Return [x, y] of the center of cell containing provided text 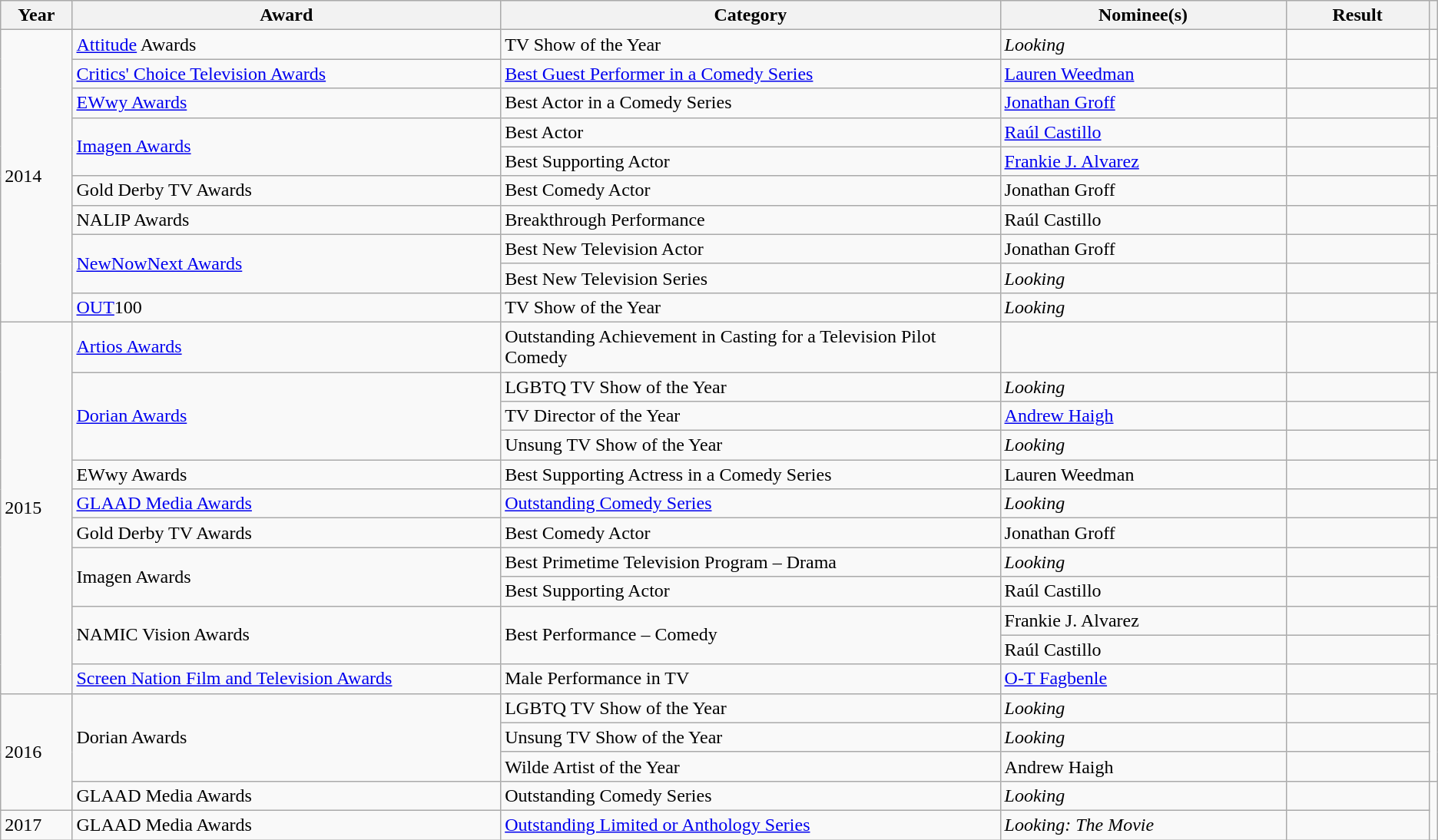
Best Actor in a Comedy Series [750, 103]
O-T Fagbenle [1143, 679]
Breakthrough Performance [750, 220]
Best New Television Series [750, 278]
2014 [37, 177]
Male Performance in TV [750, 679]
Year [37, 15]
Result [1357, 15]
Best Performance – Comedy [750, 635]
Artios Awards [287, 347]
Screen Nation Film and Television Awards [287, 679]
Best Guest Performer in a Comedy Series [750, 74]
Attitude Awards [287, 45]
Best New Television Actor [750, 249]
2017 [37, 825]
Category [750, 15]
OUT100 [287, 307]
Nominee(s) [1143, 15]
Outstanding Limited or Anthology Series [750, 825]
2015 [37, 508]
Looking: The Movie [1143, 825]
Award [287, 15]
2016 [37, 752]
NewNowNext Awards [287, 263]
Outstanding Achievement in Casting for a Television Pilot Comedy [750, 347]
Best Actor [750, 132]
NALIP Awards [287, 220]
TV Director of the Year [750, 416]
Best Primetime Television Program – Drama [750, 562]
Wilde Artist of the Year [750, 766]
Critics' Choice Television Awards [287, 74]
NAMIC Vision Awards [287, 635]
Best Supporting Actress in a Comedy Series [750, 475]
